Return the [x, y] coordinate for the center point of the cell that contains the specified text.  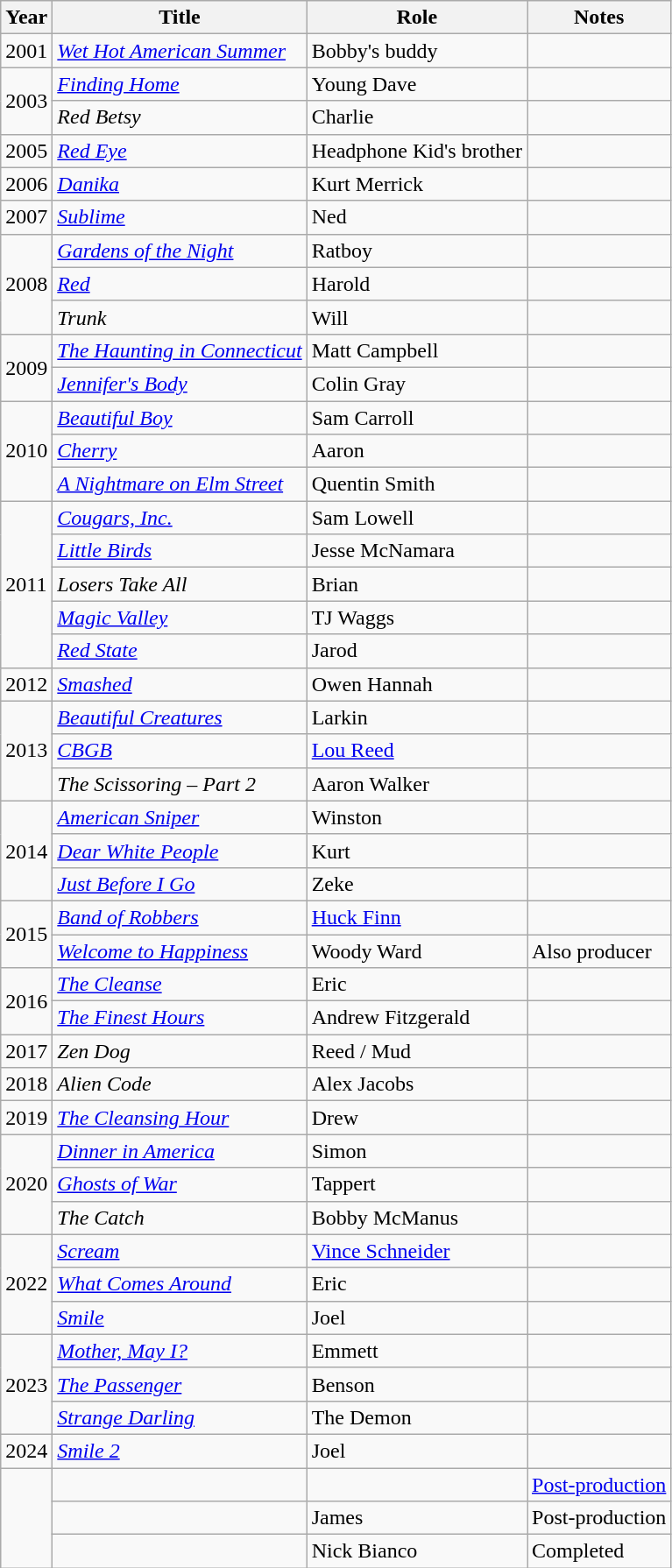
Larkin [417, 717]
2008 [26, 284]
James [417, 1518]
Beautiful Boy [180, 418]
Dinner in America [180, 1151]
Woody Ward [417, 950]
Simon [417, 1151]
Completed [599, 1551]
A Nightmare on Elm Street [180, 484]
Benson [417, 1384]
Kurt [417, 851]
Aaron Walker [417, 784]
Young Dave [417, 84]
Aaron [417, 451]
2015 [26, 934]
What Comes Around [180, 1284]
Red State [180, 651]
Jennifer's Body [180, 384]
The Demon [417, 1417]
2006 [26, 184]
Huck Finn [417, 917]
2022 [26, 1284]
TJ Waggs [417, 618]
Role [417, 18]
Zeke [417, 884]
Year [26, 18]
Kurt Merrick [417, 184]
2007 [26, 217]
Ned [417, 217]
Beautiful Creatures [180, 717]
Owen Hannah [417, 684]
Welcome to Happiness [180, 950]
2010 [26, 451]
Finding Home [180, 84]
Matt Campbell [417, 350]
Strange Darling [180, 1417]
Notes [599, 18]
Bobby's buddy [417, 51]
Lou Reed [417, 751]
Tappert [417, 1184]
2019 [26, 1118]
The Scissoring – Part 2 [180, 784]
Trunk [180, 317]
Little Birds [180, 551]
Jarod [417, 651]
Red Betsy [180, 117]
Jesse McNamara [417, 551]
Smile 2 [180, 1451]
Sublime [180, 217]
Magic Valley [180, 618]
Band of Robbers [180, 917]
Mother, May I? [180, 1351]
Emmett [417, 1351]
Harold [417, 284]
The Cleansing Hour [180, 1118]
2003 [26, 101]
Smashed [180, 684]
2013 [26, 751]
Quentin Smith [417, 484]
2017 [26, 1051]
2024 [26, 1451]
The Passenger [180, 1384]
Ghosts of War [180, 1184]
Gardens of the Night [180, 251]
2009 [26, 367]
The Haunting in Connecticut [180, 350]
Just Before I Go [180, 884]
Ratboy [417, 251]
Sam Lowell [417, 518]
2020 [26, 1184]
2005 [26, 151]
2023 [26, 1384]
Sam Carroll [417, 418]
2016 [26, 1001]
Reed / Mud [417, 1051]
The Catch [180, 1218]
Nick Bianco [417, 1551]
2014 [26, 851]
Colin Gray [417, 384]
Scream [180, 1251]
Cougars, Inc. [180, 518]
Vince Schneider [417, 1251]
Drew [417, 1118]
Smile [180, 1317]
Also producer [599, 950]
Danika [180, 184]
Brian [417, 584]
Charlie [417, 117]
2011 [26, 584]
CBGB [180, 751]
American Sniper [180, 817]
Red Eye [180, 151]
Dear White People [180, 851]
Alien Code [180, 1084]
Alex Jacobs [417, 1084]
Wet Hot American Summer [180, 51]
2012 [26, 684]
2001 [26, 51]
Bobby McManus [417, 1218]
Headphone Kid's brother [417, 151]
Winston [417, 817]
2018 [26, 1084]
Cherry [180, 451]
Zen Dog [180, 1051]
The Finest Hours [180, 1018]
The Cleanse [180, 985]
Will [417, 317]
Red [180, 284]
Andrew Fitzgerald [417, 1018]
Losers Take All [180, 584]
Title [180, 18]
